Capture the cell that displays the provided text and extract its [X, Y] central coordinate. 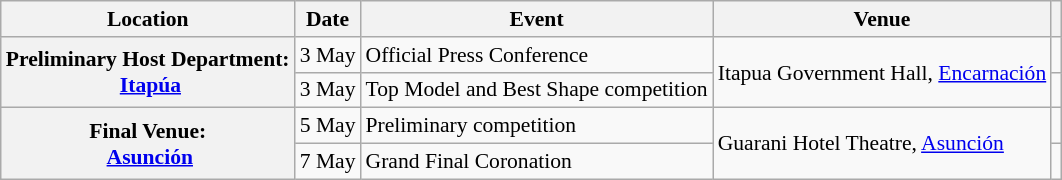
Event [537, 19]
Final Venue: Asunción [148, 144]
Guarani Hotel Theatre, Asunción [882, 144]
Preliminary Host Department: Itapúa [148, 72]
7 May [328, 162]
Date [328, 19]
Grand Final Coronation [537, 162]
Venue [882, 19]
Top Model and Best Shape competition [537, 90]
Location [148, 19]
5 May [328, 126]
Itapua Government Hall, Encarnación [882, 72]
Official Press Conference [537, 55]
Preliminary competition [537, 126]
